Return [x, y] of the center of cell containing provided text 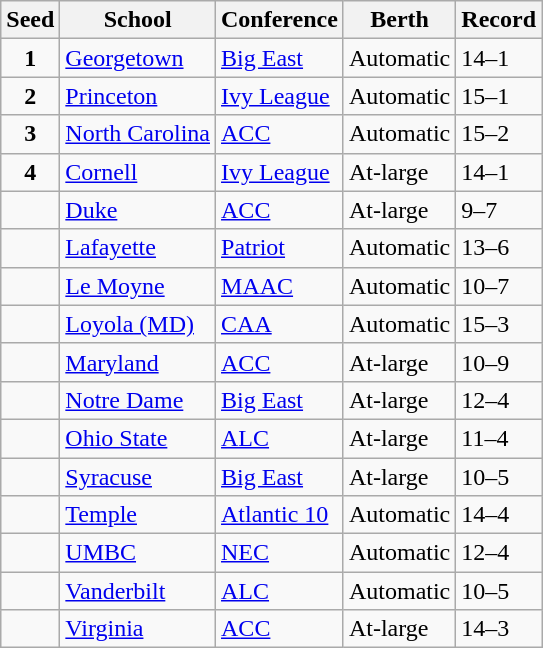
15–2 [499, 134]
Conference [280, 20]
14–4 [499, 515]
Record [499, 20]
CAA [280, 324]
4 [30, 172]
10–7 [499, 286]
Temple [138, 515]
Loyola (MD) [138, 324]
Maryland [138, 362]
Virginia [138, 629]
North Carolina [138, 134]
Seed [30, 20]
15–3 [499, 324]
Ohio State [138, 438]
3 [30, 134]
NEC [280, 553]
Notre Dame [138, 400]
Berth [399, 20]
2 [30, 96]
Lafayette [138, 248]
1 [30, 58]
Duke [138, 210]
9–7 [499, 210]
13–6 [499, 248]
Princeton [138, 96]
11–4 [499, 438]
School [138, 20]
MAAC [280, 286]
Cornell [138, 172]
10–9 [499, 362]
Syracuse [138, 477]
Le Moyne [138, 286]
UMBC [138, 553]
Vanderbilt [138, 591]
Georgetown [138, 58]
15–1 [499, 96]
Patriot [280, 248]
Atlantic 10 [280, 515]
14–3 [499, 629]
